Identify which cell holds the provided text, then report its (X, Y) central coordinate. 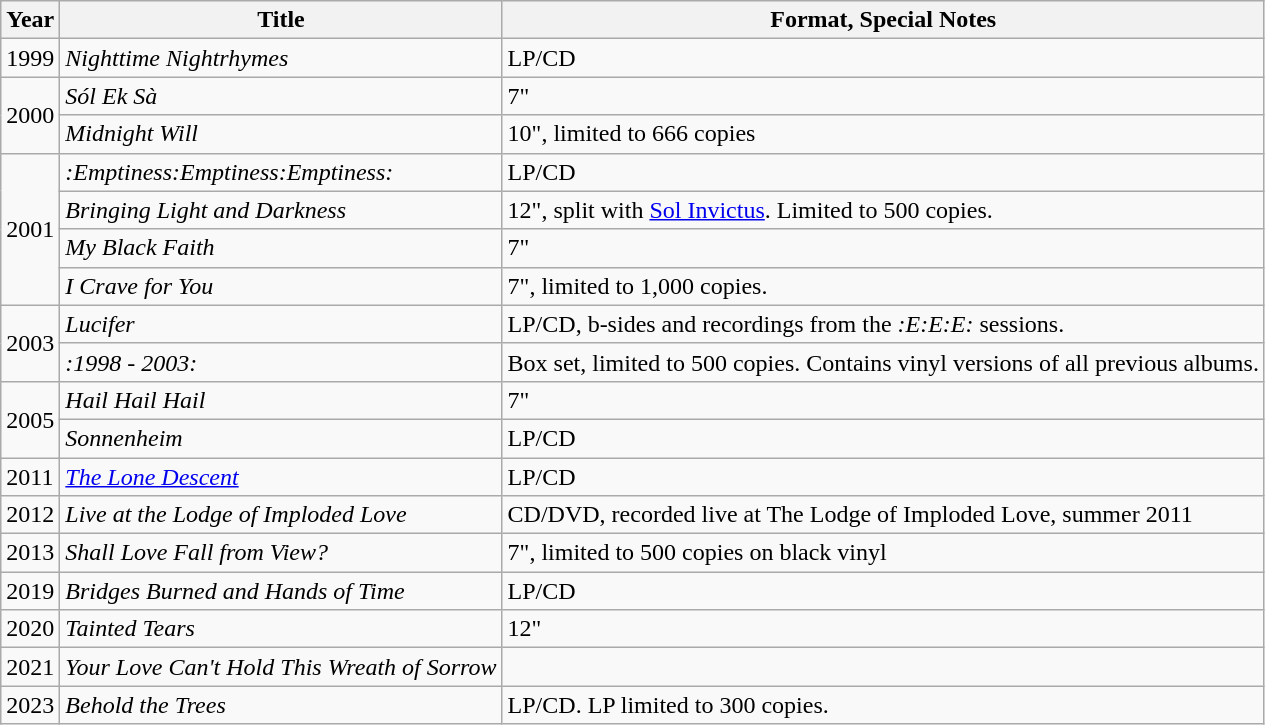
I Crave for You (281, 286)
2011 (30, 477)
2021 (30, 667)
2020 (30, 629)
Box set, limited to 500 copies. Contains vinyl versions of all previous albums. (883, 362)
Nighttime Nightrhymes (281, 58)
2023 (30, 705)
12" (883, 629)
2019 (30, 591)
:1998 - 2003: (281, 362)
2001 (30, 229)
Shall Love Fall from View? (281, 553)
2000 (30, 115)
Sól Ek Sà (281, 96)
Midnight Will (281, 134)
Hail Hail Hail (281, 400)
7", limited to 1,000 copies. (883, 286)
Your Love Can't Hold This Wreath of Sorrow (281, 667)
10", limited to 666 copies (883, 134)
Tainted Tears (281, 629)
2012 (30, 515)
Year (30, 20)
Title (281, 20)
1999 (30, 58)
:Emptiness:Emptiness:Emptiness: (281, 172)
Live at the Lodge of Imploded Love (281, 515)
LP/CD. LP limited to 300 copies. (883, 705)
7", limited to 500 copies on black vinyl (883, 553)
Bridges Burned and Hands of Time (281, 591)
The Lone Descent (281, 477)
Behold the Trees (281, 705)
My Black Faith (281, 248)
2005 (30, 419)
2003 (30, 343)
12", split with Sol Invictus. Limited to 500 copies. (883, 210)
Lucifer (281, 324)
2013 (30, 553)
Bringing Light and Darkness (281, 210)
Sonnenheim (281, 438)
Format, Special Notes (883, 20)
CD/DVD, recorded live at The Lodge of Imploded Love, summer 2011 (883, 515)
LP/CD, b-sides and recordings from the :E:E:E: sessions. (883, 324)
